Provide the [x, y] coordinate of the cell's center where the given text is located.  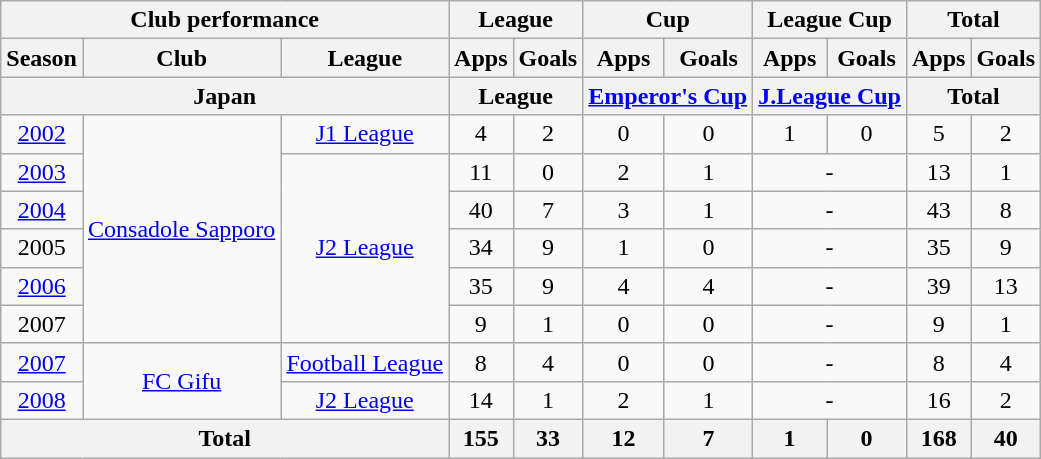
2002 [42, 134]
Season [42, 58]
Japan [225, 96]
FC Gifu [181, 381]
2005 [42, 248]
5 [938, 134]
33 [548, 438]
12 [624, 438]
168 [938, 438]
39 [938, 286]
43 [938, 210]
2006 [42, 286]
2004 [42, 210]
Club [181, 58]
League Cup [830, 20]
34 [481, 248]
Football League [365, 362]
Cup [668, 20]
155 [481, 438]
J1 League [365, 134]
J.League Cup [830, 96]
2003 [42, 172]
16 [938, 400]
14 [481, 400]
Consadole Sapporo [181, 229]
11 [481, 172]
Emperor's Cup [668, 96]
Club performance [225, 20]
2008 [42, 400]
3 [624, 210]
